Find where the given text appears and provide that cell's center as [X, Y] coordinate. 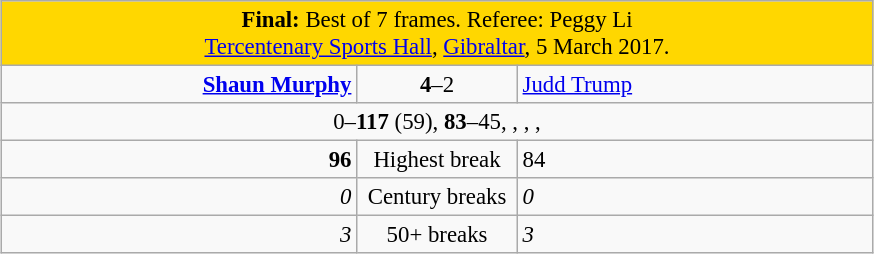
Highest break [438, 160]
Shaun Murphy [179, 85]
Final: Best of 7 frames. Referee: Peggy LiTercentenary Sports Hall, Gibraltar, 5 March 2017. [437, 34]
96 [179, 160]
Judd Trump [695, 85]
84 [695, 160]
0–117 (59), 83–45, , , , [437, 122]
50+ breaks [438, 235]
4–2 [438, 85]
Century breaks [438, 197]
